From the cell containing the given text, extract its center point as (X, Y) coordinate. 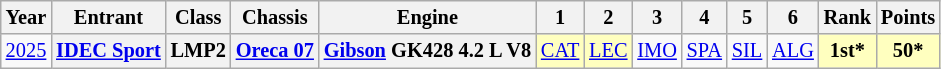
Chassis (275, 17)
Gibson GK428 4.2 L V8 (428, 51)
IMO (656, 51)
2 (608, 17)
4 (704, 17)
CAT (560, 51)
50* (908, 51)
LEC (608, 51)
ALG (793, 51)
6 (793, 17)
Engine (428, 17)
2025 (26, 51)
1st* (848, 51)
SIL (747, 51)
5 (747, 17)
Oreca 07 (275, 51)
Points (908, 17)
SPA (704, 51)
IDEC Sport (108, 51)
LMP2 (198, 51)
Year (26, 17)
Entrant (108, 17)
Class (198, 17)
Rank (848, 17)
3 (656, 17)
1 (560, 17)
